For the text-containing cell, return its midpoint in (X, Y) coordinate format. 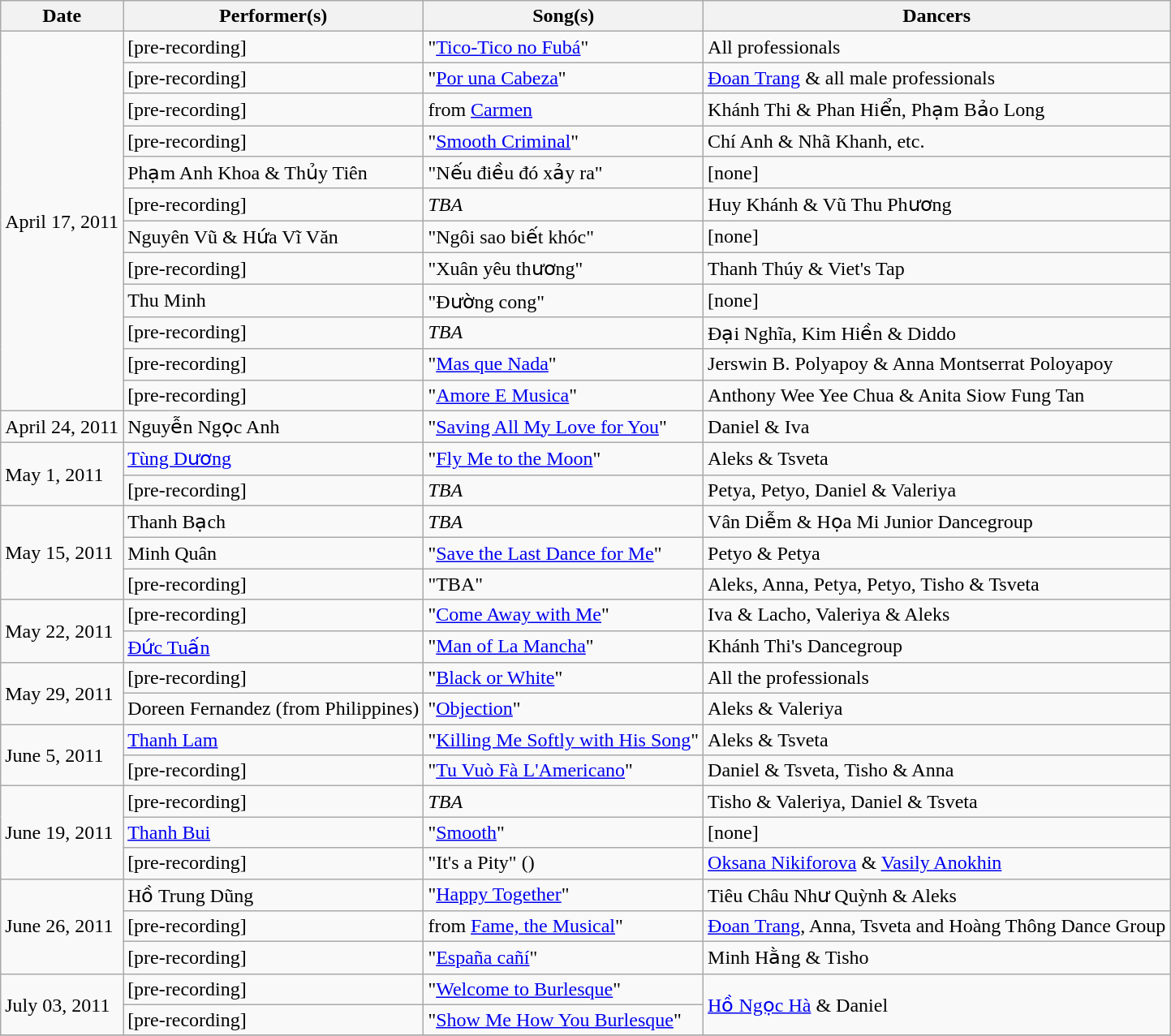
Vân Diễm & Họa Mi Junior Dancegroup (936, 522)
Tisho & Valeriya, Daniel & Tsveta (936, 802)
"TBA" (563, 584)
June 19, 2011 (62, 832)
June 5, 2011 (62, 755)
Performer(s) (273, 16)
Thanh Bạch (273, 522)
Đoan Trang & all male professionals (936, 78)
Hồ Trung Dũng (273, 895)
Thu Minh (273, 301)
May 22, 2011 (62, 631)
"Por una Cabeza" (563, 78)
Phạm Anh Khoa & Thủy Tiên (273, 173)
"Mas que Nada" (563, 364)
"Killing Me Softly with His Song" (563, 740)
"Objection" (563, 709)
May 1, 2011 (62, 475)
Daniel & Tsveta, Tisho & Anna (936, 771)
Minh Quân (273, 553)
"Smooth" (563, 832)
Date (62, 16)
Khánh Thi & Phan Hiển, Phạm Bảo Long (936, 110)
Dancers (936, 16)
Aleks, Anna, Petya, Petyo, Tisho & Tsveta (936, 584)
Thanh Bui (273, 832)
Oksana Nikiforova & Vasily Anokhin (936, 863)
Nguyễn Ngọc Anh (273, 427)
May 15, 2011 (62, 552)
Anthony Wee Yee Chua & Anita Siow Fung Tan (936, 395)
Chí Anh & Nhã Khanh, etc. (936, 140)
Petyo & Petya (936, 553)
Thanh Lam (273, 740)
"Tu Vuò Fà L'Americano" (563, 771)
April 17, 2011 (62, 221)
July 03, 2011 (62, 1004)
"Nếu điều đó xảy ra" (563, 173)
"Tico-Tico no Fubá" (563, 47)
Đoan Trang, Anna, Tsveta and Hoàng Thông Dance Group (936, 926)
Nguyên Vũ & Hứa Vĩ Văn (273, 237)
"Saving All My Love for You" (563, 427)
"Fly Me to the Moon" (563, 459)
Khánh Thi's Dancegroup (936, 647)
"España cañí" (563, 958)
"Come Away with Me" (563, 615)
Aleks & Valeriya (936, 709)
Tùng Dương (273, 459)
"Show Me How You Burlesque" (563, 1020)
Daniel & Iva (936, 427)
"Đường cong" (563, 301)
Jerswin B. Polyapoy & Anna Montserrat Poloyapoy (936, 364)
Đức Tuấn (273, 647)
May 29, 2011 (62, 694)
"Black or White" (563, 678)
April 24, 2011 (62, 427)
"Welcome to Burlesque" (563, 989)
from Carmen (563, 110)
"Xuân yêu thương" (563, 269)
Song(s) (563, 16)
"Amore E Musica" (563, 395)
"Ngôi sao biết khóc" (563, 237)
Iva & Lacho, Valeriya & Aleks (936, 615)
Minh Hằng & Tisho (936, 958)
Doreen Fernandez (from Philippines) (273, 709)
All the professionals (936, 678)
"It's a Pity" () (563, 863)
"Happy Together" (563, 895)
Petya, Petyo, Daniel & Valeriya (936, 490)
"Smooth Criminal" (563, 140)
Hồ Ngọc Hà & Daniel (936, 1004)
Đại Nghĩa, Kim Hiền & Diddo (936, 333)
Huy Khánh & Vũ Thu Phương (936, 204)
from Fame, the Musical" (563, 926)
June 26, 2011 (62, 926)
"Man of La Mancha" (563, 647)
Thanh Thúy & Viet's Tap (936, 269)
"Save the Last Dance for Me" (563, 553)
Tiêu Châu Như Quỳnh & Aleks (936, 895)
All professionals (936, 47)
